Pinpoint the cell where the given text exists, returning its (X, Y) midpoint coordinate. 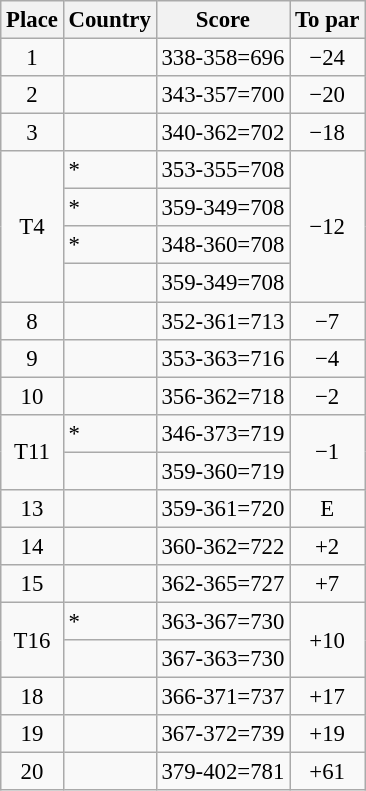
348-360=708 (223, 245)
353-355=708 (223, 170)
−12 (328, 226)
366-371=737 (223, 697)
352-361=713 (223, 321)
+17 (328, 697)
15 (32, 584)
8 (32, 321)
E (328, 509)
359-360=719 (223, 471)
338-358=696 (223, 58)
346-373=719 (223, 433)
379-402=781 (223, 772)
To par (328, 20)
−18 (328, 133)
Country (110, 20)
1 (32, 58)
14 (32, 546)
−1 (328, 452)
367-372=739 (223, 734)
9 (32, 358)
Score (223, 20)
363-367=730 (223, 621)
−24 (328, 58)
362-365=727 (223, 584)
+61 (328, 772)
−2 (328, 396)
2 (32, 95)
353-363=716 (223, 358)
+10 (328, 640)
−20 (328, 95)
T4 (32, 226)
19 (32, 734)
+19 (328, 734)
T16 (32, 640)
13 (32, 509)
+2 (328, 546)
343-357=700 (223, 95)
18 (32, 697)
360-362=722 (223, 546)
340-362=702 (223, 133)
3 (32, 133)
−7 (328, 321)
359-361=720 (223, 509)
367-363=730 (223, 659)
10 (32, 396)
+7 (328, 584)
20 (32, 772)
Place (32, 20)
−4 (328, 358)
T11 (32, 452)
356-362=718 (223, 396)
